Return (X, Y) of the center of cell containing provided text 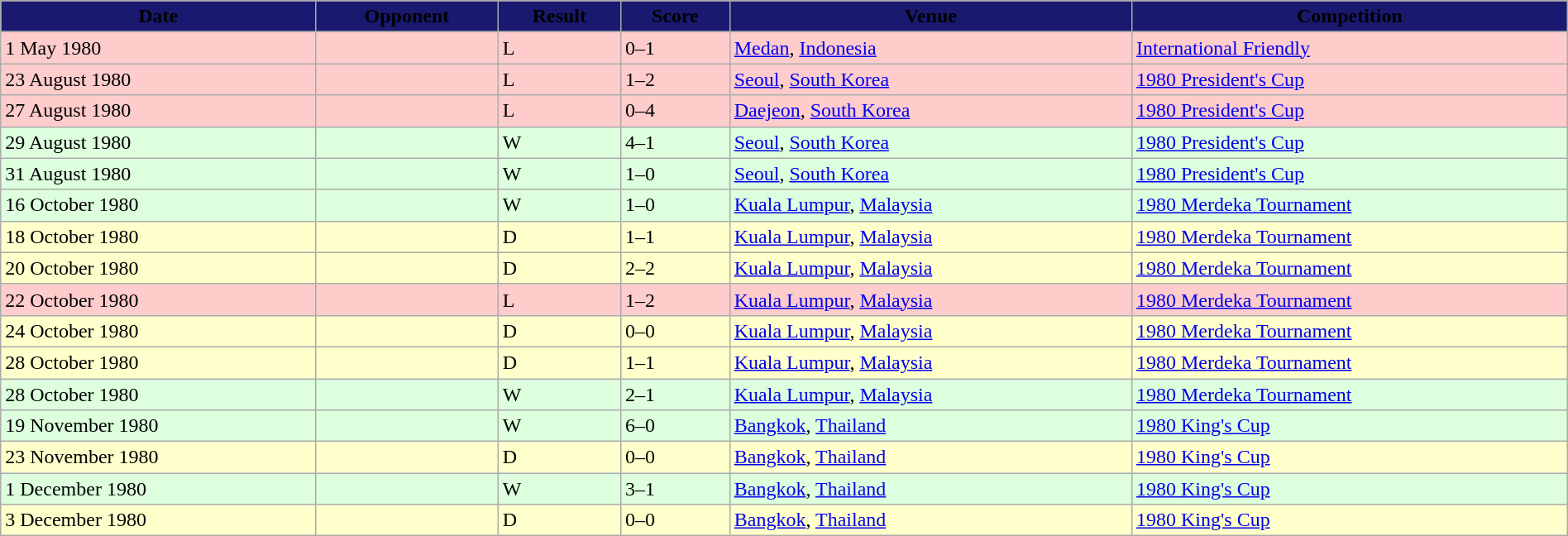
2–2 (675, 268)
6–0 (675, 426)
0–1 (675, 48)
27 August 1980 (159, 111)
18 October 1980 (159, 237)
Score (675, 17)
23 August 1980 (159, 79)
Opponent (407, 17)
1 December 1980 (159, 489)
29 August 1980 (159, 142)
31 August 1980 (159, 174)
3–1 (675, 489)
Medan, Indonesia (930, 48)
23 November 1980 (159, 457)
0–4 (675, 111)
2–1 (675, 395)
1 May 1980 (159, 48)
International Friendly (1350, 48)
19 November 1980 (159, 426)
Date (159, 17)
3 December 1980 (159, 520)
Daejeon, South Korea (930, 111)
16 October 1980 (159, 205)
4–1 (675, 142)
24 October 1980 (159, 331)
20 October 1980 (159, 268)
Venue (930, 17)
Competition (1350, 17)
22 October 1980 (159, 299)
Result (559, 17)
